Capture the cell that displays the provided text and extract its (x, y) central coordinate. 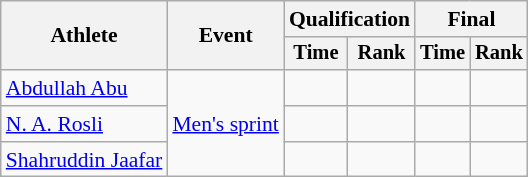
Final (471, 19)
Event (226, 36)
Athlete (84, 36)
Qualification (350, 19)
N. A. Rosli (84, 124)
Abdullah Abu (84, 88)
Men's sprint (226, 124)
